Detect which cell encompasses the target text, then output its (x, y) center coordinate. 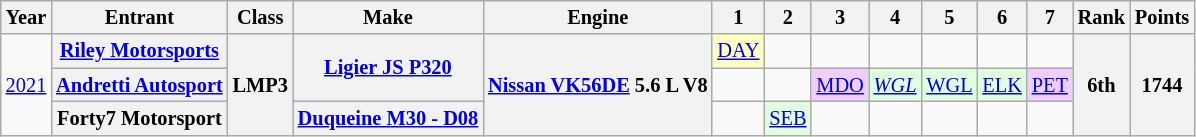
Forty7 Motorsport (139, 118)
Year (26, 17)
Class (260, 17)
1744 (1162, 84)
6 (1002, 17)
LMP3 (260, 84)
Duqueine M30 - D08 (388, 118)
Nissan VK56DE 5.6 L V8 (598, 84)
MDO (840, 85)
ELK (1002, 85)
SEB (788, 118)
Engine (598, 17)
Entrant (139, 17)
2 (788, 17)
1 (738, 17)
Riley Motorsports (139, 51)
Points (1162, 17)
DAY (738, 51)
4 (896, 17)
2021 (26, 84)
Andretti Autosport (139, 85)
Rank (1102, 17)
PET (1050, 85)
Ligier JS P320 (388, 68)
3 (840, 17)
7 (1050, 17)
5 (949, 17)
Make (388, 17)
6th (1102, 84)
